Identify which cell holds the provided text, then report its [X, Y] central coordinate. 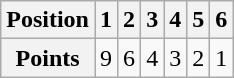
9 [106, 58]
Points [48, 58]
Position [48, 20]
5 [198, 20]
